For the text-containing cell, return its midpoint in (x, y) coordinate format. 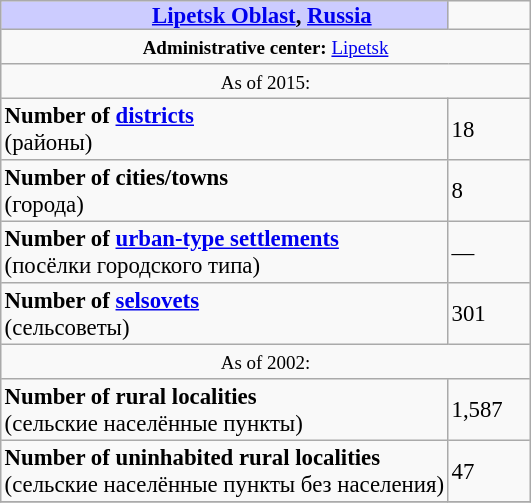
Lipetsk Oblast, Russia (224, 15)
Number of selsovets(сельсоветы) (224, 314)
1,587 (489, 410)
— (489, 252)
8 (489, 191)
Number of districts(районы) (224, 129)
Administrative center: Lipetsk (266, 46)
Number of cities/towns(города) (224, 191)
Number of rural localities(сельские населённые пункты) (224, 410)
Number of uninhabited rural localities(сельские населённые пункты без населения) (224, 471)
As of 2002: (266, 361)
As of 2015: (266, 81)
301 (489, 314)
47 (489, 471)
18 (489, 129)
Number of urban-type settlements(посёлки городского типа) (224, 252)
